Locate the cell with the specified text and output its (X, Y) center coordinate. 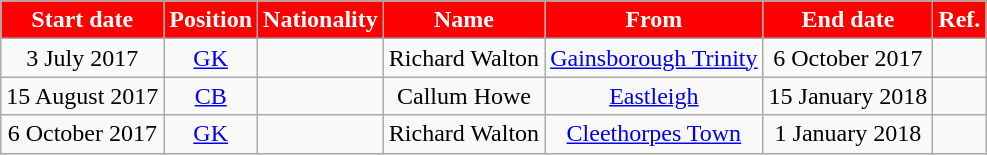
End date (848, 20)
CB (211, 96)
Eastleigh (654, 96)
Callum Howe (464, 96)
1 January 2018 (848, 134)
Ref. (960, 20)
Cleethorpes Town (654, 134)
15 January 2018 (848, 96)
3 July 2017 (82, 58)
Gainsborough Trinity (654, 58)
Position (211, 20)
Start date (82, 20)
Nationality (321, 20)
Name (464, 20)
15 August 2017 (82, 96)
From (654, 20)
